Provide the (X, Y) coordinate of the cell's center where the given text is located.  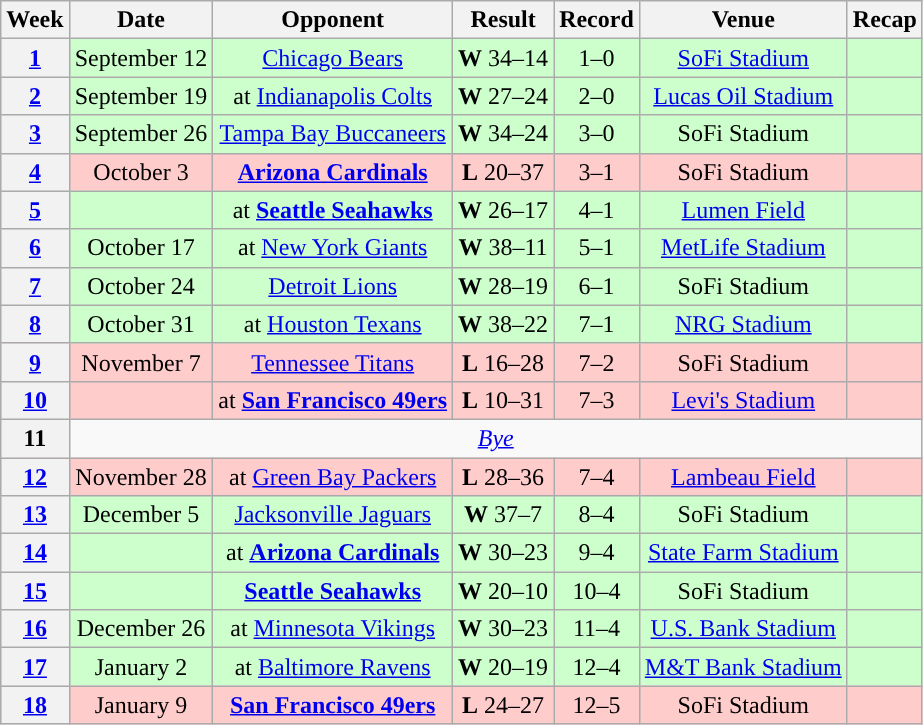
September 12 (141, 58)
Date (141, 20)
16 (35, 629)
4–1 (597, 210)
9–4 (597, 553)
January 2 (141, 667)
December 26 (141, 629)
6–1 (597, 286)
5–1 (597, 248)
9 (35, 362)
Detroit Lions (333, 286)
Seattle Seahawks (333, 591)
M&T Bank Stadium (743, 667)
15 (35, 591)
W 37–7 (504, 515)
11–4 (597, 629)
2–0 (597, 96)
8–4 (597, 515)
Week (35, 20)
at Minnesota Vikings (333, 629)
at Green Bay Packers (333, 477)
L 28–36 (504, 477)
September 19 (141, 96)
December 5 (141, 515)
W 38–22 (504, 324)
September 26 (141, 134)
October 3 (141, 172)
at Indianapolis Colts (333, 96)
W 28–19 (504, 286)
November 7 (141, 362)
3–0 (597, 134)
at Baltimore Ravens (333, 667)
October 31 (141, 324)
W 27–24 (504, 96)
Lucas Oil Stadium (743, 96)
at Seattle Seahawks (333, 210)
Tampa Bay Buccaneers (333, 134)
Arizona Cardinals (333, 172)
12 (35, 477)
October 17 (141, 248)
7–2 (597, 362)
W 34–24 (504, 134)
L 10–31 (504, 400)
7 (35, 286)
W 34–14 (504, 58)
January 9 (141, 705)
NRG Stadium (743, 324)
8 (35, 324)
Result (504, 20)
Bye (496, 438)
Venue (743, 20)
3 (35, 134)
at Houston Texans (333, 324)
12–5 (597, 705)
1 (35, 58)
1–0 (597, 58)
L 20–37 (504, 172)
W 38–11 (504, 248)
10 (35, 400)
10–4 (597, 591)
Levi's Stadium (743, 400)
Chicago Bears (333, 58)
6 (35, 248)
L 24–27 (504, 705)
at San Francisco 49ers (333, 400)
14 (35, 553)
W 20–10 (504, 591)
11 (35, 438)
12–4 (597, 667)
13 (35, 515)
State Farm Stadium (743, 553)
San Francisco 49ers (333, 705)
7–1 (597, 324)
U.S. Bank Stadium (743, 629)
7–3 (597, 400)
Opponent (333, 20)
Tennessee Titans (333, 362)
October 24 (141, 286)
Lambeau Field (743, 477)
L 16–28 (504, 362)
W 20–19 (504, 667)
at New York Giants (333, 248)
Jacksonville Jaguars (333, 515)
Record (597, 20)
4 (35, 172)
18 (35, 705)
W 26–17 (504, 210)
Lumen Field (743, 210)
Recap (884, 20)
MetLife Stadium (743, 248)
3–1 (597, 172)
17 (35, 667)
November 28 (141, 477)
7–4 (597, 477)
2 (35, 96)
at Arizona Cardinals (333, 553)
5 (35, 210)
